Capture the cell that displays the provided text and extract its [x, y] central coordinate. 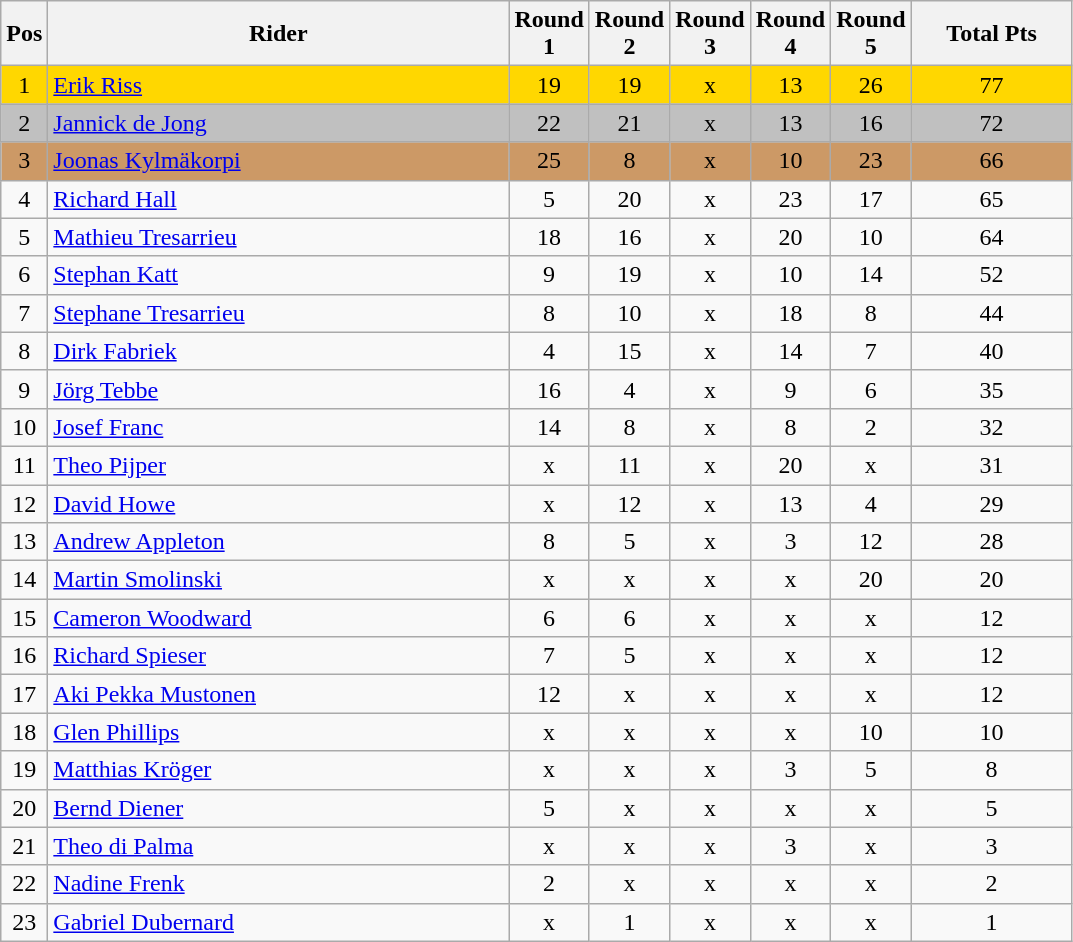
31 [992, 465]
77 [992, 85]
Theo di Palma [278, 846]
Round 3 [710, 34]
35 [992, 389]
Nadine Frenk [278, 884]
Stephan Katt [278, 275]
Round 4 [790, 34]
Bernd Diener [278, 808]
29 [992, 503]
Round 1 [549, 34]
26 [871, 85]
Jörg Tebbe [278, 389]
Total Pts [992, 34]
Theo Pijper [278, 465]
Dirk Fabriek [278, 351]
Mathieu Tresarrieu [278, 237]
Round 2 [629, 34]
Stephane Tresarrieu [278, 313]
Andrew Appleton [278, 542]
64 [992, 237]
Joonas Kylmäkorpi [278, 161]
32 [992, 427]
28 [992, 542]
Jannick de Jong [278, 123]
Martin Smolinski [278, 580]
Richard Spieser [278, 656]
Matthias Kröger [278, 770]
Round 5 [871, 34]
66 [992, 161]
Rider [278, 34]
Glen Phillips [278, 732]
Gabriel Dubernard [278, 922]
Cameron Woodward [278, 618]
65 [992, 199]
25 [549, 161]
Erik Riss [278, 85]
40 [992, 351]
52 [992, 275]
Richard Hall [278, 199]
72 [992, 123]
Josef Franc [278, 427]
David Howe [278, 503]
Aki Pekka Mustonen [278, 694]
Pos [24, 34]
44 [992, 313]
